From the cell containing the given text, extract its center point as (x, y) coordinate. 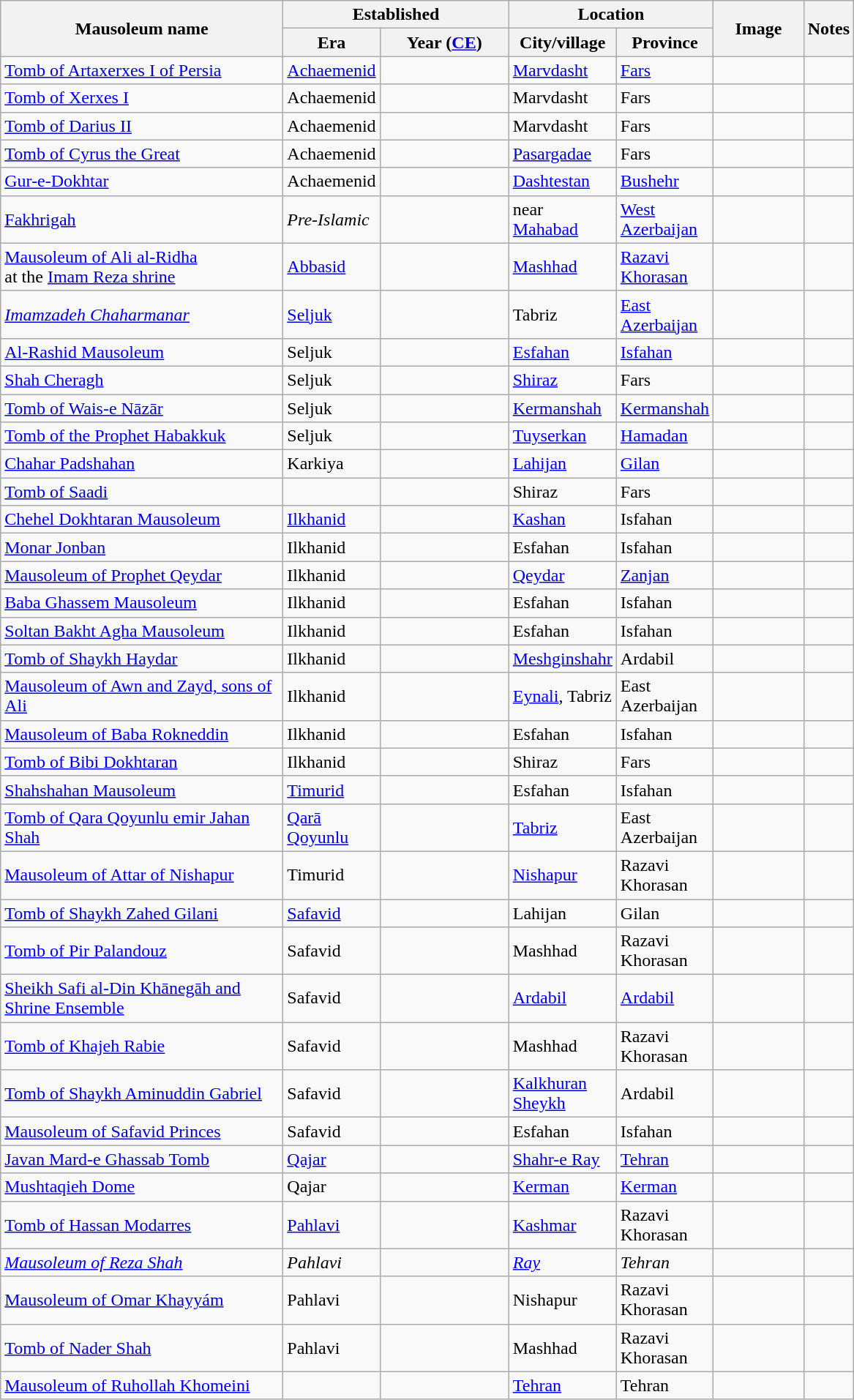
Gur-e-Dokhtar (142, 181)
Mausoleum of Safavid Princes (142, 1131)
Province (664, 42)
Mausoleum of Ali al-Ridhaat the Imam Reza shrine (142, 266)
Kashan (562, 520)
Qarā Qoyunlu (332, 827)
Abbasid (332, 266)
Notes (828, 29)
Image (759, 29)
Tomb of Bibi Dokhtaran (142, 762)
Location (610, 15)
Mausoleum of Attar of Nishapur (142, 875)
Mausoleum of Omar Khayyám (142, 1300)
Mushtaqieh Dome (142, 1187)
Tomb of Khajeh Rabie (142, 1047)
Tomb of Darius II (142, 126)
Pasargadae (562, 154)
Sheikh Safi al-Din Khānegāh and Shrine Ensemble (142, 998)
Tomb of Artaxerxes I of Persia (142, 70)
Mausoleum of Reza Shah (142, 1262)
Eynali, Tabriz (562, 697)
Karkiya (332, 464)
Al-Rashid Mausoleum (142, 352)
Year (CE) (444, 42)
West Azerbaijan (664, 220)
Tomb of Pir Palandouz (142, 951)
Mausoleum of Awn and Zayd, sons of Ali (142, 697)
Kalkhuran Sheykh (562, 1093)
Tomb of Hassan Modarres (142, 1225)
Tomb of Nader Shah (142, 1348)
Pre-Islamic (332, 220)
Tomb of Xerxes I (142, 98)
Kashmar (562, 1225)
Javan Mard-e Ghassab Tomb (142, 1159)
Tuyserkan (562, 436)
Fakhrigah (142, 220)
Tomb of Shaykh Haydar (142, 659)
Shahshahan Mausoleum (142, 790)
Imamzadeh Chaharmanar (142, 315)
Zanjan (664, 575)
Era (332, 42)
Qeydar (562, 575)
Tomb of the Prophet Habakkuk (142, 436)
Chahar Padshahan (142, 464)
Tomb of Qara Qoyunlu emir Jahan Shah (142, 827)
Tomb of Shaykh Aminuddin Gabriel (142, 1093)
Mausoleum of Baba Rokneddin (142, 734)
Established (396, 15)
Mausoleum of Prophet Qeydar (142, 575)
Tomb of Saadi (142, 492)
Dashtestan (562, 181)
Bushehr (664, 181)
Soltan Bakht Agha Mausoleum (142, 631)
Mausoleum name (142, 29)
Shahr-e Ray (562, 1159)
City/village (562, 42)
Shah Cheragh (142, 380)
near Mahabad (562, 220)
Tomb of Shaykh Zahed Gilani (142, 913)
Tomb of Wais-e Nāzār (142, 408)
Hamadan (664, 436)
Baba Ghassem Mausoleum (142, 603)
Monar Jonban (142, 547)
Meshginshahr (562, 659)
Ray (562, 1262)
Chehel Dokhtaran Mausoleum (142, 520)
Tomb of Cyrus the Great (142, 154)
Mausoleum of Ruhollah Khomeini (142, 1385)
